Detect which cell encompasses the target text, then output its [X, Y] center coordinate. 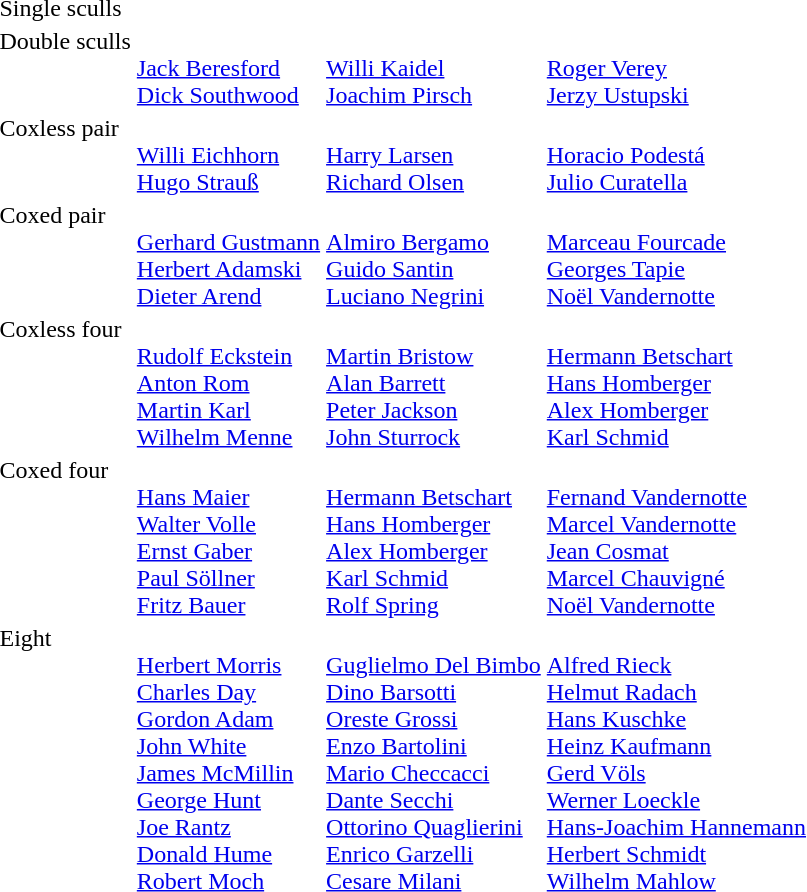
Gerhard GustmannHerbert AdamskiDieter Arend [228, 256]
Martin BristowAlan BarrettPeter JacksonJohn Sturrock [434, 383]
Rudolf EcksteinAnton RomMartin KarlWilhelm Menne [228, 383]
Almiro BergamoGuido SantinLuciano Negrini [434, 256]
Hans MaierWalter VolleErnst GaberPaul SöllnerFritz Bauer [228, 538]
Roger VereyJerzy Ustupski [676, 68]
Willi KaidelJoachim Pirsch [434, 68]
Harry LarsenRichard Olsen [434, 155]
Hermann BetschartHans HombergerAlex HombergerKarl Schmid [676, 383]
Horacio PodestáJulio Curatella [676, 155]
Willi EichhornHugo Strauß [228, 155]
Fernand VandernotteMarcel VandernotteJean CosmatMarcel ChauvignéNoël Vandernotte [676, 538]
Hermann BetschartHans HombergerAlex HombergerKarl SchmidRolf Spring [434, 538]
Jack BeresfordDick Southwood [228, 68]
Marceau FourcadeGeorges TapieNoël Vandernotte [676, 256]
